Determine the [x, y] coordinate at the center of the cell enclosing the given text.  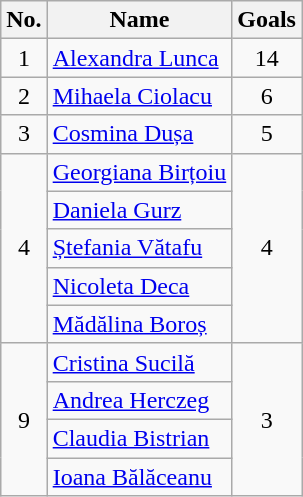
Nicoleta Deca [140, 286]
6 [267, 96]
2 [24, 96]
5 [267, 134]
Cosmina Dușa [140, 134]
Georgiana Birțoiu [140, 172]
Ioana Bălăceanu [140, 477]
Mihaela Ciolacu [140, 96]
Goals [267, 20]
Mădălina Boroș [140, 324]
Daniela Gurz [140, 210]
14 [267, 58]
No. [24, 20]
Cristina Sucilă [140, 362]
Andrea Herczeg [140, 400]
Name [140, 20]
Alexandra Lunca [140, 58]
Claudia Bistrian [140, 438]
1 [24, 58]
9 [24, 419]
Ștefania Vătafu [140, 248]
